Provide the (X, Y) coordinate of the cell's center where the given text is located.  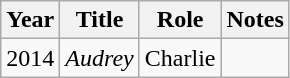
Notes (255, 20)
Audrey (100, 58)
Title (100, 20)
Year (30, 20)
2014 (30, 58)
Role (180, 20)
Charlie (180, 58)
